Find where the given text appears and provide that cell's center as [X, Y] coordinate. 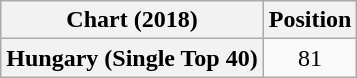
Position [310, 20]
81 [310, 58]
Chart (2018) [132, 20]
Hungary (Single Top 40) [132, 58]
